From the cell containing the given text, extract its center point as [x, y] coordinate. 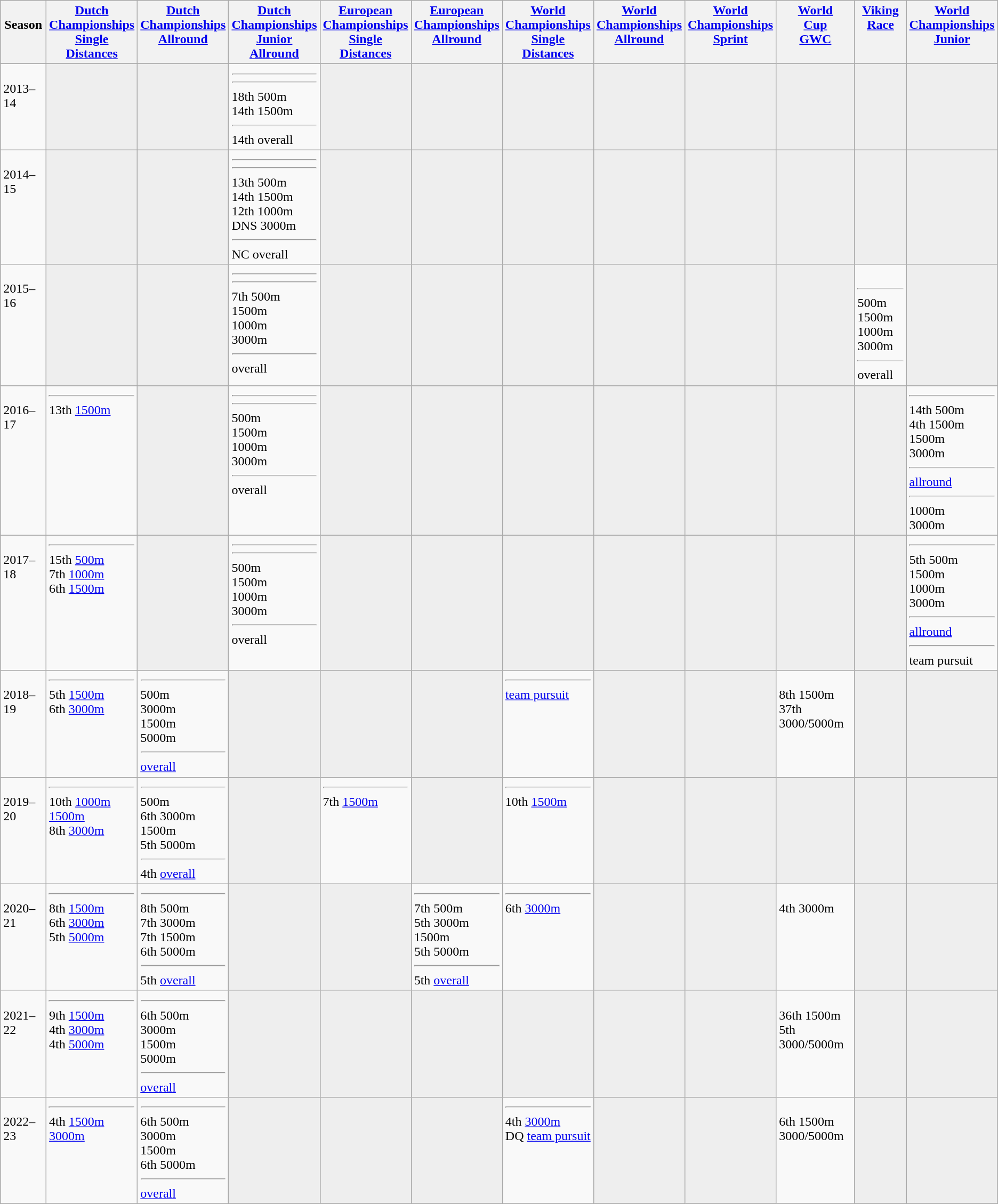
2016–17 [23, 460]
7th 1500m [366, 830]
2019–20 [23, 830]
European Championships Single Distances [366, 32]
2021–22 [23, 1044]
World Championships Junior [952, 32]
8th 500m 7th 3000m 7th 1500m 6th 5000m 5th overall [183, 937]
2020–21 [23, 937]
500m 6th 3000m 1500m 5th 5000m 4th overall [183, 830]
8th 1500m 37th 3000/5000m [816, 724]
10th 1500m [548, 830]
18th 500m 14th 1500m 14th overall [274, 107]
2017–18 [23, 603]
World Championships Sprint [730, 32]
2013–14 [23, 107]
7th 500m 5th 3000m 1500m 5th 5000m 5th overall [456, 937]
6th 1500m 3000/5000m [816, 1150]
4th 1500m 3000m [92, 1150]
10th 1000m 1500m 8th 3000m [92, 830]
team pursuit [548, 724]
6th 500m 3000m 1500m 5000m overall [183, 1044]
8th 1500m 6th 3000m 5th 5000m [92, 937]
13th 500m 14th 1500m 12th 1000m DNS 3000m NC overall [274, 207]
World Cup GWC [816, 32]
500m 3000m 1500m 5000m overall [183, 724]
6th 500m 3000m 1500m 6th 5000m overall [183, 1150]
Season [23, 32]
World Championships Allround [639, 32]
36th 1500m 5th 3000/5000m [816, 1044]
6th 3000m [548, 937]
4th 3000m [816, 937]
World Championships Single Distances [548, 32]
2014–15 [23, 207]
Dutch Championships Junior Allround [274, 32]
Dutch Championships Single Distances [92, 32]
13th 1500m [92, 460]
4th 3000m DQ team pursuit [548, 1150]
Viking Race [881, 32]
2022–23 [23, 1150]
14th 500m 4th 1500m 1500m 3000m allround 1000m 3000m [952, 460]
15th 500m 7th 1000m 6th 1500m [92, 603]
2015–16 [23, 325]
2018–19 [23, 724]
Dutch Championships Allround [183, 32]
7th 500m 1500m 1000m 3000m overall [274, 325]
5th 1500m 6th 3000m [92, 724]
9th 1500m 4th 3000m 4th 5000m [92, 1044]
European Championships Allround [456, 32]
5th 500m 1500m 1000m 3000m allround team pursuit [952, 603]
